Identify which cell holds the provided text, then report its [X, Y] central coordinate. 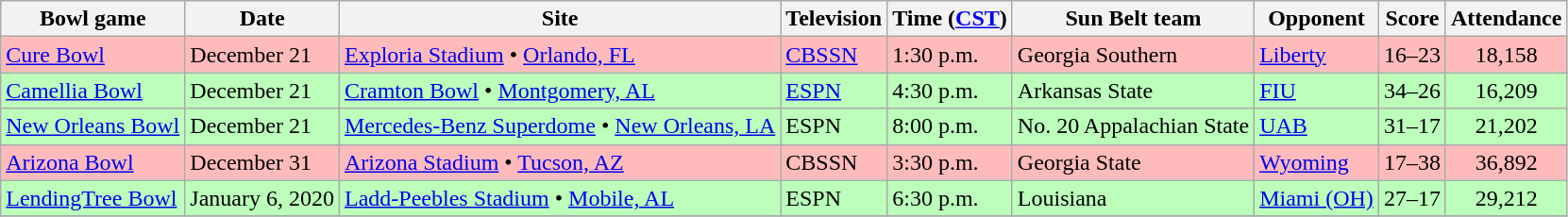
4:30 p.m. [950, 91]
New Orleans Bowl [93, 126]
36,892 [1506, 162]
Wyoming [1317, 162]
Arkansas State [1133, 91]
Georgia Southern [1133, 55]
18,158 [1506, 55]
17–38 [1412, 162]
Sun Belt team [1133, 19]
Mercedes-Benz Superdome • New Orleans, LA [559, 126]
No. 20 Appalachian State [1133, 126]
6:30 p.m. [950, 198]
Exploria Stadium • Orlando, FL [559, 55]
Louisiana [1133, 198]
Date [262, 19]
Television [835, 19]
Camellia Bowl [93, 91]
31–17 [1412, 126]
27–17 [1412, 198]
UAB [1317, 126]
Arizona Bowl [93, 162]
Liberty [1317, 55]
8:00 p.m. [950, 126]
December 31 [262, 162]
Cure Bowl [93, 55]
Attendance [1506, 19]
Cramton Bowl • Montgomery, AL [559, 91]
Arizona Stadium • Tucson, AZ [559, 162]
Time (CST) [950, 19]
Georgia State [1133, 162]
LendingTree Bowl [93, 198]
Site [559, 19]
Miami (OH) [1317, 198]
FIU [1317, 91]
Bowl game [93, 19]
34–26 [1412, 91]
Score [1412, 19]
1:30 p.m. [950, 55]
29,212 [1506, 198]
21,202 [1506, 126]
16,209 [1506, 91]
3:30 p.m. [950, 162]
January 6, 2020 [262, 198]
16–23 [1412, 55]
Opponent [1317, 19]
Ladd-Peebles Stadium • Mobile, AL [559, 198]
